Detect which cell encompasses the target text, then output its (X, Y) center coordinate. 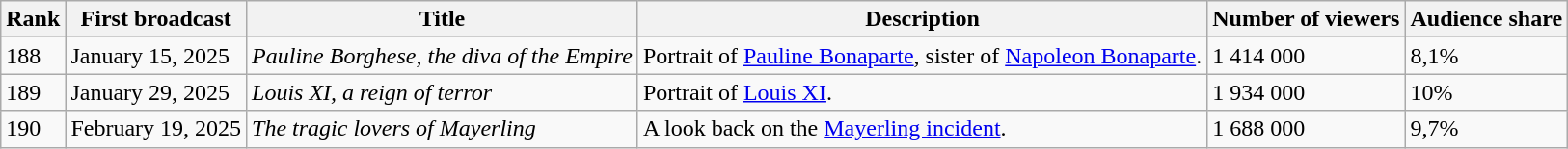
Number of viewers (1306, 19)
First broadcast (156, 19)
Audience share (1487, 19)
1 934 000 (1306, 92)
Description (922, 19)
8,1% (1487, 56)
February 19, 2025 (156, 129)
Portrait of Louis XI. (922, 92)
1 688 000 (1306, 129)
1 414 000 (1306, 56)
Portrait of Pauline Bonaparte, sister of Napoleon Bonaparte. (922, 56)
Louis XI, a reign of terror (443, 92)
190 (33, 129)
Rank (33, 19)
January 15, 2025 (156, 56)
Title (443, 19)
9,7% (1487, 129)
10% (1487, 92)
188 (33, 56)
Pauline Borghese, the diva of the Empire (443, 56)
January 29, 2025 (156, 92)
A look back on the Mayerling incident. (922, 129)
189 (33, 92)
The tragic lovers of Mayerling (443, 129)
